Identify which cell holds the provided text, then report its [x, y] central coordinate. 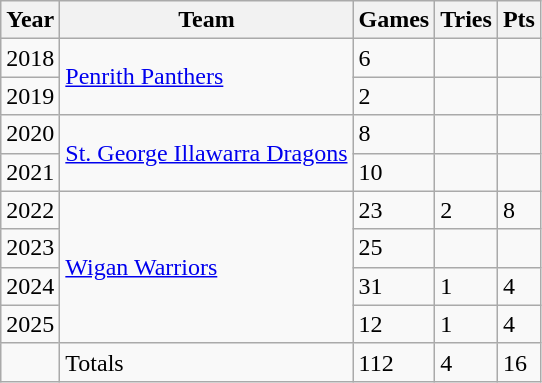
16 [518, 362]
Team [206, 20]
25 [394, 248]
2023 [30, 248]
2022 [30, 210]
2024 [30, 286]
10 [394, 172]
2020 [30, 134]
12 [394, 324]
Wigan Warriors [206, 267]
Year [30, 20]
31 [394, 286]
112 [394, 362]
6 [394, 58]
Pts [518, 20]
2021 [30, 172]
St. George Illawarra Dragons [206, 153]
Tries [466, 20]
Penrith Panthers [206, 77]
23 [394, 210]
2018 [30, 58]
2019 [30, 96]
2025 [30, 324]
Games [394, 20]
Totals [206, 362]
